Determine the (X, Y) coordinate at the center of the cell enclosing the given text.  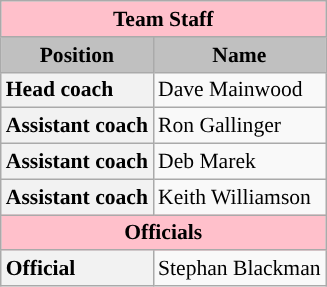
Stephan Blackman (240, 269)
Official (77, 269)
Dave Mainwood (240, 90)
Head coach (77, 90)
Team Staff (164, 19)
Name (240, 55)
Position (77, 55)
Deb Marek (240, 162)
Officials (164, 233)
Ron Gallinger (240, 126)
Keith Williamson (240, 197)
